Return (x, y) of the center of cell containing provided text 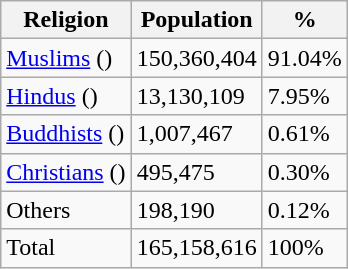
Muslims () (66, 58)
Population (196, 20)
100% (304, 248)
Others (66, 210)
1,007,467 (196, 134)
0.12% (304, 210)
165,158,616 (196, 248)
0.30% (304, 172)
91.04% (304, 58)
Religion (66, 20)
Christians () (66, 172)
150,360,404 (196, 58)
Hindus () (66, 96)
Total (66, 248)
0.61% (304, 134)
7.95% (304, 96)
% (304, 20)
495,475 (196, 172)
13,130,109 (196, 96)
198,190 (196, 210)
Buddhists () (66, 134)
